Scan for the cell matching the given text and deliver its [x, y] coordinate at center. 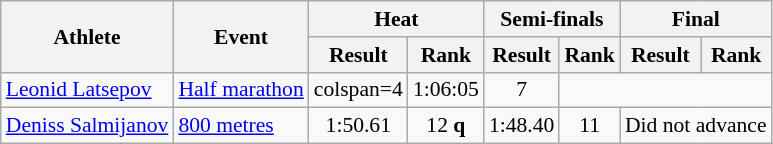
Athlete [88, 36]
1:48.40 [522, 126]
800 metres [240, 126]
11 [590, 126]
Event [240, 36]
12 q [446, 126]
Did not advance [696, 126]
Leonid Latsepov [88, 90]
Final [696, 19]
Heat [396, 19]
Semi-finals [552, 19]
Half marathon [240, 90]
1:06:05 [446, 90]
7 [522, 90]
Deniss Salmijanov [88, 126]
colspan=4 [358, 90]
1:50.61 [358, 126]
